Identify which cell holds the provided text, then report its [X, Y] central coordinate. 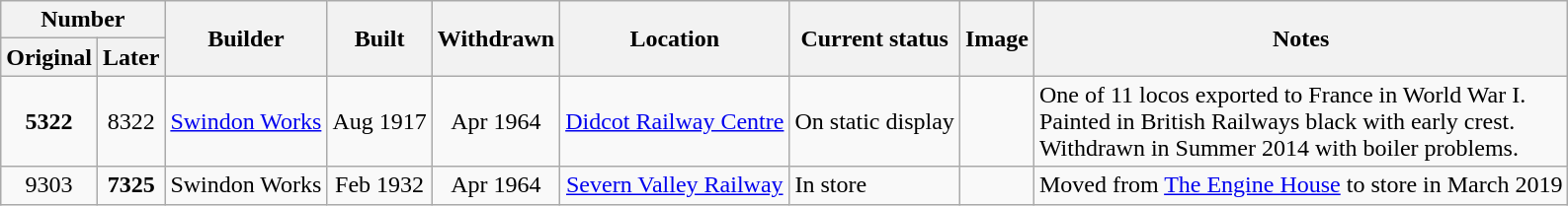
7325 [130, 185]
Original [49, 57]
On static display [874, 121]
9303 [49, 185]
Built [379, 38]
Didcot Railway Centre [675, 121]
Later [130, 57]
Number [83, 20]
5322 [49, 121]
In store [874, 185]
Feb 1932 [379, 185]
Location [675, 38]
Moved from The Engine House to store in March 2019 [1300, 185]
Image [996, 38]
Withdrawn [496, 38]
Builder [246, 38]
Notes [1300, 38]
Current status [874, 38]
8322 [130, 121]
Severn Valley Railway [675, 185]
One of 11 locos exported to France in World War I.Painted in British Railways black with early crest.Withdrawn in Summer 2014 with boiler problems. [1300, 121]
Aug 1917 [379, 121]
